From the cell containing the given text, extract its center point as (X, Y) coordinate. 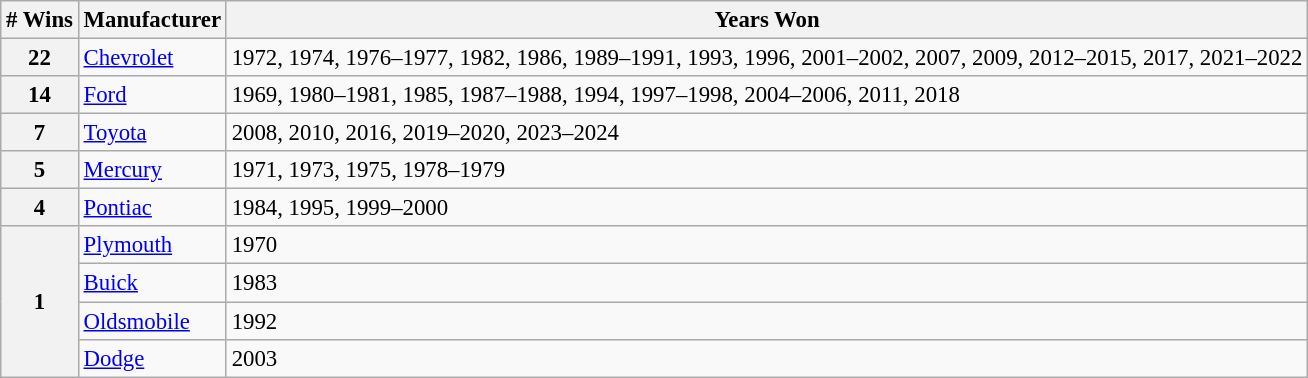
22 (40, 58)
# Wins (40, 20)
1969, 1980–1981, 1985, 1987–1988, 1994, 1997–1998, 2004–2006, 2011, 2018 (766, 95)
Plymouth (152, 245)
7 (40, 133)
4 (40, 208)
Pontiac (152, 208)
1970 (766, 245)
Manufacturer (152, 20)
Mercury (152, 170)
1984, 1995, 1999–2000 (766, 208)
1971, 1973, 1975, 1978–1979 (766, 170)
1972, 1974, 1976–1977, 1982, 1986, 1989–1991, 1993, 1996, 2001–2002, 2007, 2009, 2012–2015, 2017, 2021–2022 (766, 58)
Chevrolet (152, 58)
1 (40, 301)
Years Won (766, 20)
Toyota (152, 133)
Ford (152, 95)
1992 (766, 321)
Buick (152, 283)
Dodge (152, 358)
2008, 2010, 2016, 2019–2020, 2023–2024 (766, 133)
5 (40, 170)
Oldsmobile (152, 321)
1983 (766, 283)
2003 (766, 358)
14 (40, 95)
